Output the (X, Y) coordinate of the center of the cell containing the given text.  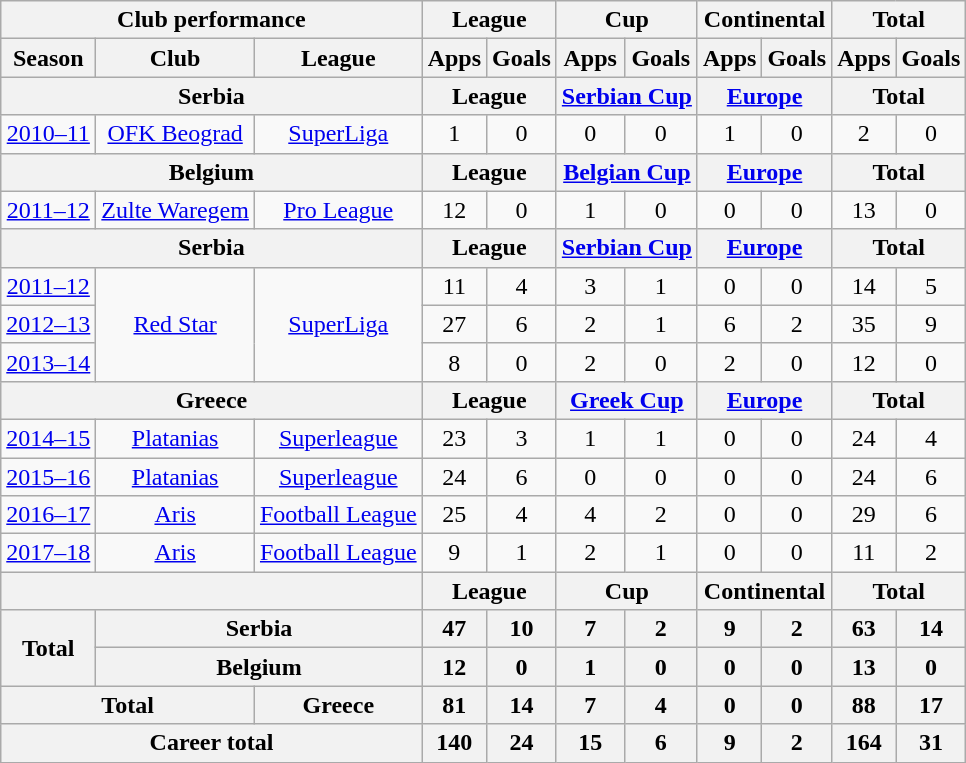
Career total (212, 743)
29 (864, 515)
25 (454, 515)
Pro League (338, 210)
Red Star (176, 324)
31 (931, 743)
Belgian Cup (626, 172)
Club (176, 58)
Zulte Waregem (176, 210)
2017–18 (48, 553)
81 (454, 705)
Club performance (212, 20)
35 (864, 324)
2013–14 (48, 362)
17 (931, 705)
8 (454, 362)
63 (864, 629)
2010–11 (48, 134)
140 (454, 743)
27 (454, 324)
Greek Cup (626, 400)
5 (931, 286)
2015–16 (48, 477)
2016–17 (48, 515)
OFK Beograd (176, 134)
2012–13 (48, 324)
10 (522, 629)
88 (864, 705)
2014–15 (48, 438)
47 (454, 629)
15 (590, 743)
164 (864, 743)
Season (48, 58)
23 (454, 438)
